Extract the [x, y] coordinate from the center of the cell holding the provided text.  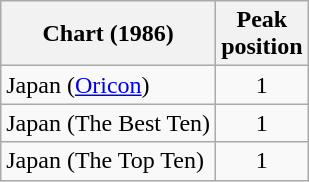
Japan (The Best Ten) [108, 123]
Japan (The Top Ten) [108, 161]
Chart (1986) [108, 34]
Peakposition [262, 34]
Japan (Oricon) [108, 85]
